For the text-containing cell, return its midpoint in (X, Y) coordinate format. 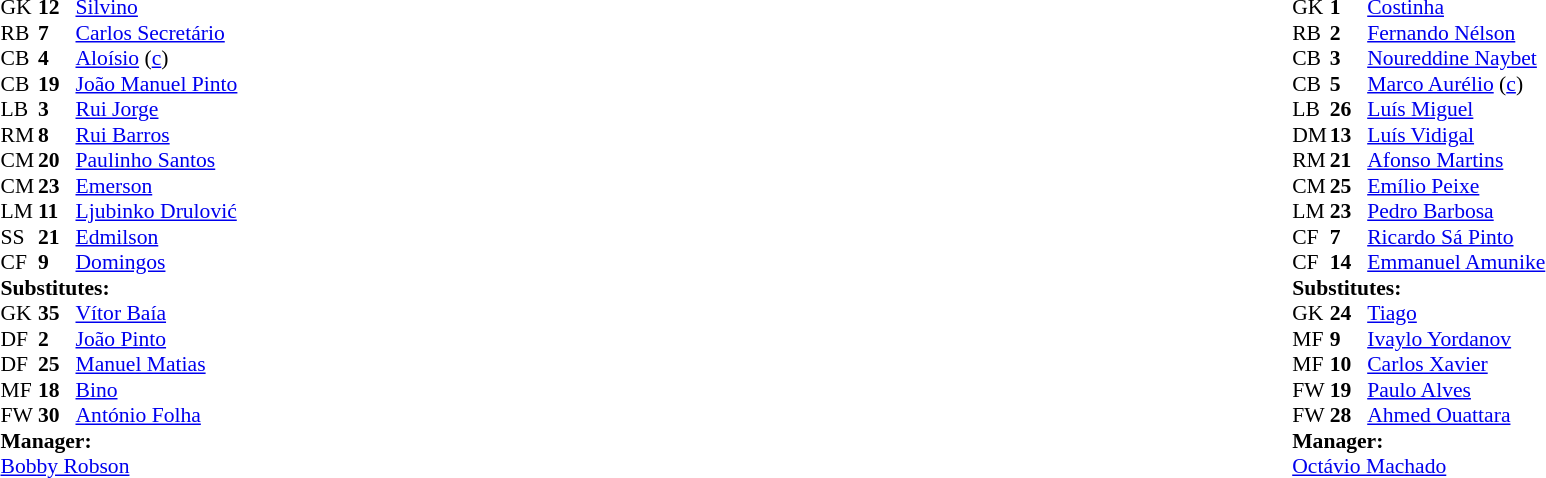
Ricardo Sá Pinto (1456, 237)
35 (57, 313)
Emerson (157, 186)
Luís Vidigal (1456, 135)
Fernando Nélson (1456, 33)
28 (1349, 415)
Tiago (1456, 313)
Luís Miguel (1456, 109)
Emílio Peixe (1456, 186)
5 (1349, 84)
Carlos Secretário (157, 33)
Edmilson (157, 237)
Ahmed Ouattara (1456, 415)
Ljubinko Drulović (157, 211)
Domingos (157, 263)
10 (1349, 365)
Manuel Matias (157, 365)
18 (57, 390)
SS (19, 237)
Afonso Martins (1456, 161)
13 (1349, 135)
Vítor Baía (157, 313)
Marco Aurélio (c) (1456, 84)
Aloísio (c) (157, 59)
Rui Jorge (157, 109)
DM (1311, 135)
8 (57, 135)
Carlos Xavier (1456, 365)
4 (57, 59)
João Pinto (157, 339)
26 (1349, 109)
Ivaylo Yordanov (1456, 339)
António Folha (157, 415)
Pedro Barbosa (1456, 211)
11 (57, 211)
24 (1349, 313)
Paulo Alves (1456, 390)
Bino (157, 390)
Rui Barros (157, 135)
Noureddine Naybet (1456, 59)
20 (57, 161)
14 (1349, 263)
Emmanuel Amunike (1456, 263)
30 (57, 415)
Paulinho Santos (157, 161)
João Manuel Pinto (157, 84)
